Return the [X, Y] coordinate for the center point of the cell that contains the specified text.  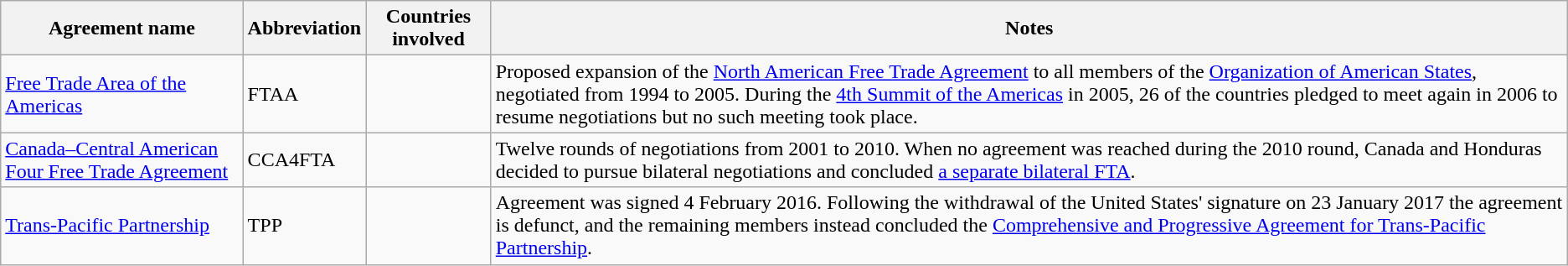
Notes [1029, 29]
FTAA [305, 94]
Free Trade Area of the Americas [122, 94]
TPP [305, 226]
Abbreviation [305, 29]
Trans-Pacific Partnership [122, 226]
Countries involved [429, 29]
Canada–Central American Four Free Trade Agreement [122, 159]
Agreement name [122, 29]
CCA4FTA [305, 159]
